Scan for the cell matching the given text and deliver its (x, y) coordinate at center. 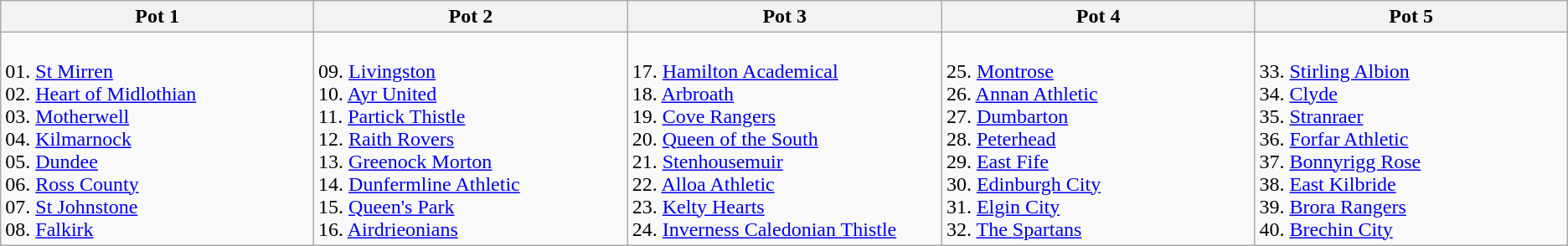
01. St Mirren 02. Heart of Midlothian 03. Motherwell 04. Kilmarnock 05. Dundee 06. Ross County 07. St Johnstone 08. Falkirk (157, 139)
25. Montrose 26. Annan Athletic 27. Dumbarton 28. Peterhead 29. East Fife 30. Edinburgh City 31. Elgin City 32. The Spartans (1098, 139)
Pot 4 (1098, 17)
09. Livingston 10. Ayr United 11. Partick Thistle 12. Raith Rovers 13. Greenock Morton 14. Dunfermline Athletic 15. Queen's Park 16. Airdrieonians (471, 139)
Pot 3 (784, 17)
Pot 1 (157, 17)
33. Stirling Albion 34. Clyde 35. Stranraer 36. Forfar Athletic 37. Bonnyrigg Rose 38. East Kilbride 39. Brora Rangers 40. Brechin City (1411, 139)
Pot 2 (471, 17)
Pot 5 (1411, 17)
